Determine the [X, Y] coordinate at the center of the cell enclosing the given text.  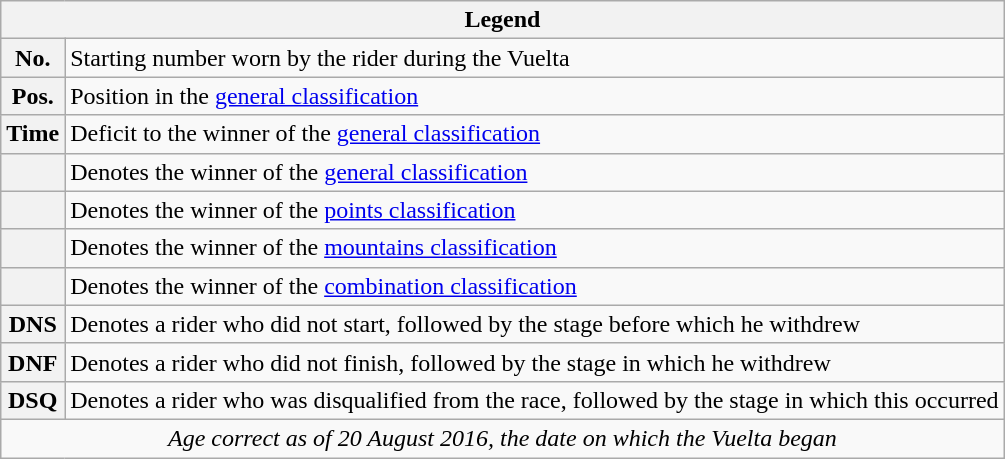
Denotes the winner of the mountains classification [534, 248]
Denotes the winner of the combination classification [534, 286]
Starting number worn by the rider during the Vuelta [534, 58]
Time [33, 134]
Age correct as of 20 August 2016, the date on which the Vuelta began [502, 438]
Denotes a rider who was disqualified from the race, followed by the stage in which this occurred [534, 400]
DNF [33, 362]
Denotes the winner of the general classification [534, 172]
Deficit to the winner of the general classification [534, 134]
Denotes the winner of the points classification [534, 210]
Position in the general classification [534, 96]
DNS [33, 324]
Legend [502, 20]
DSQ [33, 400]
No. [33, 58]
Denotes a rider who did not finish, followed by the stage in which he withdrew [534, 362]
Pos. [33, 96]
Denotes a rider who did not start, followed by the stage before which he withdrew [534, 324]
